Extract the (X, Y) coordinate from the center of the cell holding the provided text.  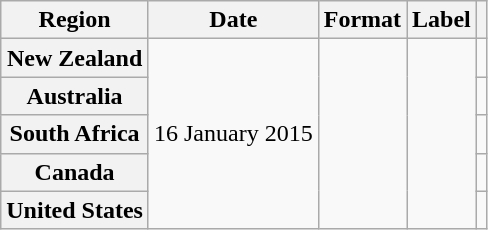
New Zealand (75, 58)
United States (75, 210)
Canada (75, 172)
Format (362, 20)
Australia (75, 96)
16 January 2015 (233, 134)
Date (233, 20)
Region (75, 20)
South Africa (75, 134)
Label (442, 20)
